From the cell containing the given text, extract its center point as [X, Y] coordinate. 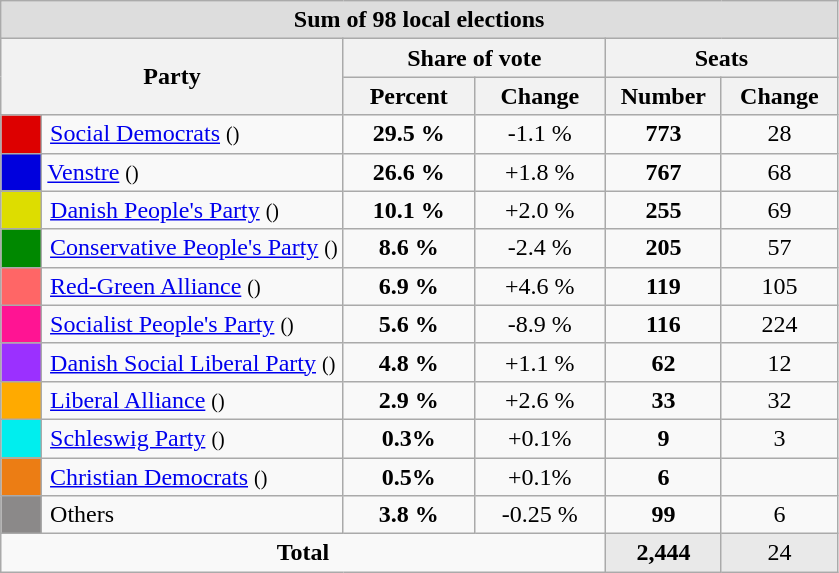
+1.1 % [540, 362]
2.9 % [408, 400]
Party [172, 77]
Share of vote [474, 58]
10.1 % [408, 210]
2,444 [663, 553]
Socialist People's Party () [192, 324]
-0.25 % [540, 515]
Christian Democrats () [192, 477]
3 [779, 438]
105 [779, 286]
0.5% [408, 477]
255 [663, 210]
-1.1 % [540, 134]
Red-Green Alliance () [192, 286]
+2.0 % [540, 210]
69 [779, 210]
Social Democrats () [192, 134]
+4.6 % [540, 286]
12 [779, 362]
32 [779, 400]
224 [779, 324]
68 [779, 172]
24 [779, 553]
205 [663, 248]
28 [779, 134]
Seats [721, 58]
6.9 % [408, 286]
Danish People's Party () [192, 210]
Sum of 98 local elections [420, 20]
Total [304, 553]
62 [663, 362]
-8.9 % [540, 324]
-2.4 % [540, 248]
767 [663, 172]
99 [663, 515]
3.8 % [408, 515]
Venstre () [192, 172]
+2.6 % [540, 400]
773 [663, 134]
4.8 % [408, 362]
Percent [408, 96]
Liberal Alliance () [192, 400]
29.5 % [408, 134]
Danish Social Liberal Party () [192, 362]
5.6 % [408, 324]
Number [663, 96]
33 [663, 400]
Others [192, 515]
9 [663, 438]
Schleswig Party () [192, 438]
26.6 % [408, 172]
0.3% [408, 438]
8.6 % [408, 248]
Conservative People's Party () [192, 248]
57 [779, 248]
116 [663, 324]
119 [663, 286]
+1.8 % [540, 172]
